Identify which cell holds the provided text, then report its (x, y) central coordinate. 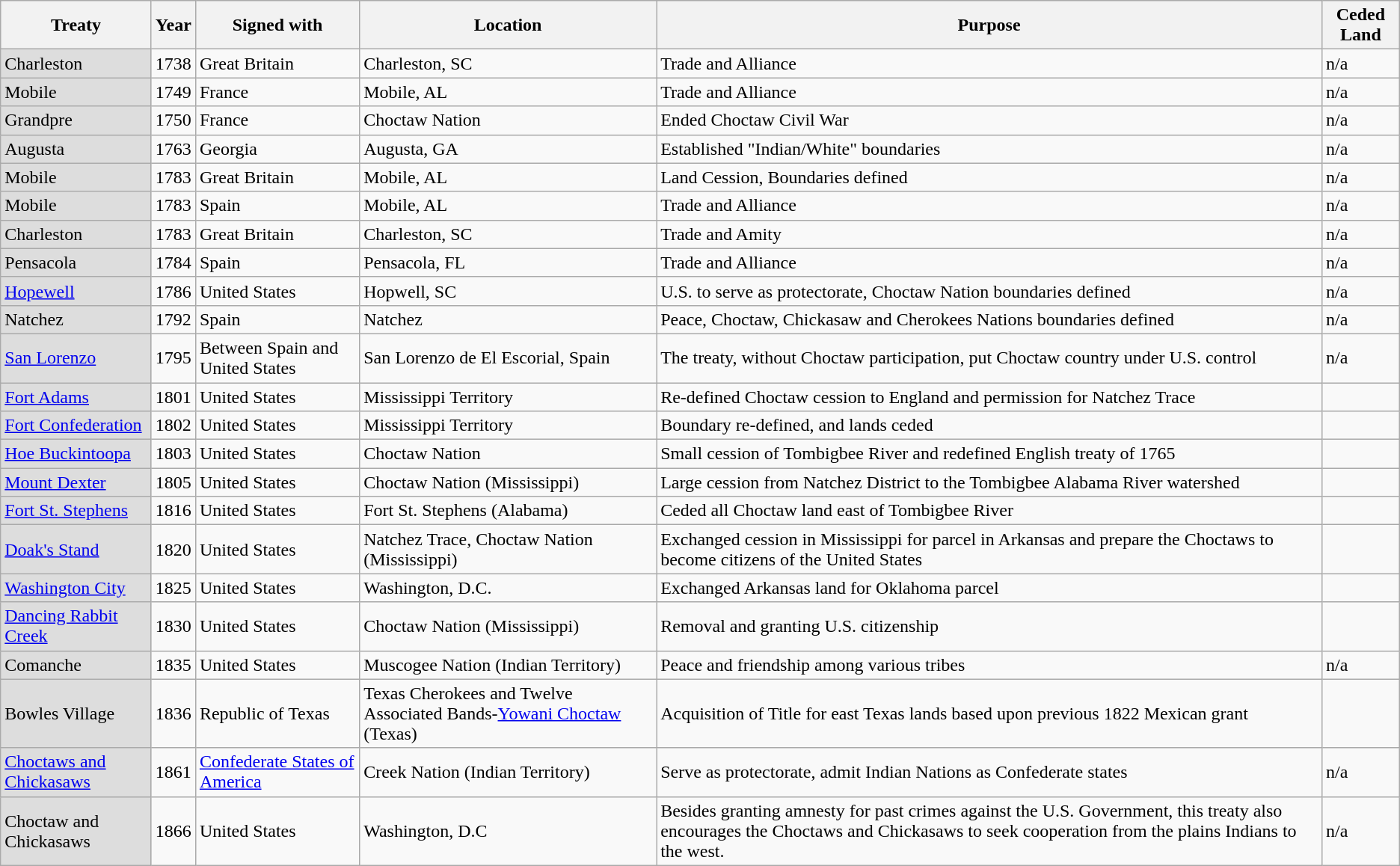
1836 (174, 713)
1830 (174, 627)
1820 (174, 549)
Augusta, GA (509, 149)
Location (509, 25)
1816 (174, 511)
Washington, D.C (509, 831)
1866 (174, 831)
Year (174, 25)
Peace, Choctaw, Chickasaw and Cherokees Nations boundaries defined (989, 319)
Established "Indian/White" boundaries (989, 149)
1738 (174, 64)
San Lorenzo (76, 357)
Re-defined Choctaw cession to England and permission for Natchez Trace (989, 397)
1861 (174, 772)
Between Spain and United States (277, 357)
San Lorenzo de El Escorial, Spain (509, 357)
1749 (174, 92)
The treaty, without Choctaw participation, put Choctaw country under U.S. control (989, 357)
1763 (174, 149)
Fort St. Stephens (Alabama) (509, 511)
Exchanged Arkansas land for Oklahoma parcel (989, 588)
Republic of Texas (277, 713)
Boundary re-defined, and lands ceded (989, 426)
Muscogee Nation (Indian Territory) (509, 665)
Confederate States of America (277, 772)
1835 (174, 665)
Small cession of Tombigbee River and redefined English treaty of 1765 (989, 454)
U.S. to serve as protectorate, Choctaw Nation boundaries defined (989, 291)
Hoe Buckintoopa (76, 454)
Dancing Rabbit Creek (76, 627)
1795 (174, 357)
Creek Nation (Indian Territory) (509, 772)
Ceded Land (1361, 25)
Texas Cherokees and Twelve Associated Bands-Yowani Choctaw (Texas) (509, 713)
Washington City (76, 588)
Ended Choctaw Civil War (989, 120)
Natchez Trace, Choctaw Nation (Mississippi) (509, 549)
Fort Adams (76, 397)
Choctaw and Chickasaws (76, 831)
Washington, D.C. (509, 588)
1750 (174, 120)
Exchanged cession in Mississippi for parcel in Arkansas and prepare the Choctaws to become citizens of the United States (989, 549)
Serve as protectorate, admit Indian Nations as Confederate states (989, 772)
Bowles Village (76, 713)
Removal and granting U.S. citizenship (989, 627)
Land Cession, Boundaries defined (989, 177)
1805 (174, 482)
1803 (174, 454)
1825 (174, 588)
Georgia (277, 149)
1784 (174, 262)
Trade and Amity (989, 234)
Grandpre (76, 120)
1792 (174, 319)
Treaty (76, 25)
Pensacola, FL (509, 262)
Choctaws and Chickasaws (76, 772)
Large cession from Natchez District to the Tombigbee Alabama River watershed (989, 482)
Doak's Stand (76, 549)
Fort St. Stephens (76, 511)
Fort Confederation (76, 426)
Hopwell, SC (509, 291)
1802 (174, 426)
Signed with (277, 25)
1801 (174, 397)
1786 (174, 291)
Peace and friendship among various tribes (989, 665)
Augusta (76, 149)
Ceded all Choctaw land east of Tombigbee River (989, 511)
Hopewell (76, 291)
Purpose (989, 25)
Comanche (76, 665)
Mount Dexter (76, 482)
Pensacola (76, 262)
Acquisition of Title for east Texas lands based upon previous 1822 Mexican grant (989, 713)
